Determine the (x, y) coordinate at the center of the cell enclosing the given text.  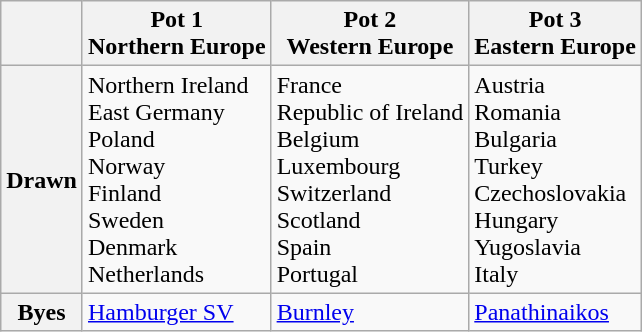
Panathinaikos (556, 312)
Burnley (370, 312)
Pot 3Eastern Europe (556, 34)
Byes (42, 312)
Pot 2Western Europe (370, 34)
Northern IrelandEast GermanyPolandNorwayFinlandSwedenDenmarkNetherlands (176, 180)
Pot 1Northern Europe (176, 34)
Hamburger SV (176, 312)
AustriaRomaniaBulgariaTurkeyCzechoslovakiaHungaryYugoslaviaItaly (556, 180)
Drawn (42, 180)
FranceRepublic of IrelandBelgiumLuxembourgSwitzerlandScotlandSpainPortugal (370, 180)
